Find where the given text appears and provide that cell's center as (x, y) coordinate. 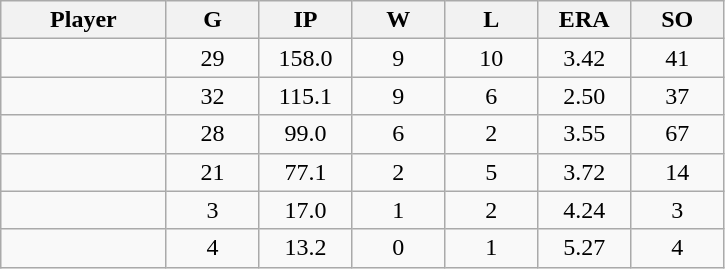
37 (678, 96)
5 (492, 172)
99.0 (306, 134)
32 (212, 96)
W (398, 20)
Player (84, 20)
3.55 (584, 134)
3.72 (584, 172)
10 (492, 58)
41 (678, 58)
ERA (584, 20)
13.2 (306, 248)
G (212, 20)
0 (398, 248)
67 (678, 134)
2.50 (584, 96)
17.0 (306, 210)
115.1 (306, 96)
IP (306, 20)
SO (678, 20)
3.42 (584, 58)
158.0 (306, 58)
21 (212, 172)
5.27 (584, 248)
28 (212, 134)
14 (678, 172)
29 (212, 58)
L (492, 20)
4.24 (584, 210)
77.1 (306, 172)
